Capture the cell that displays the provided text and extract its [x, y] central coordinate. 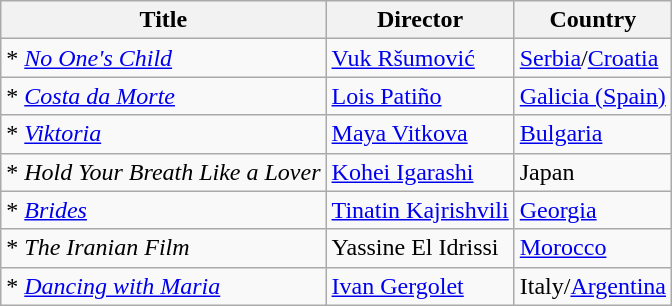
Morocco [592, 248]
Tinatin Kajrishvili [420, 210]
Bulgaria [592, 134]
* Viktoria [164, 134]
Country [592, 20]
Ivan Gergolet [420, 286]
Director [420, 20]
* Hold Your Breath Like a Lover [164, 172]
Serbia/Croatia [592, 58]
Lois Patiño [420, 96]
Kohei Igarashi [420, 172]
Maya Vitkova [420, 134]
Title [164, 20]
Italy/Argentina [592, 286]
Vuk Ršumović [420, 58]
Yassine El Idrissi [420, 248]
* Costa da Morte [164, 96]
* Brides [164, 210]
Japan [592, 172]
Georgia [592, 210]
Galicia (Spain) [592, 96]
* No One's Child [164, 58]
* Dancing with Maria [164, 286]
* The Iranian Film [164, 248]
